Identify which cell holds the provided text, then report its [x, y] central coordinate. 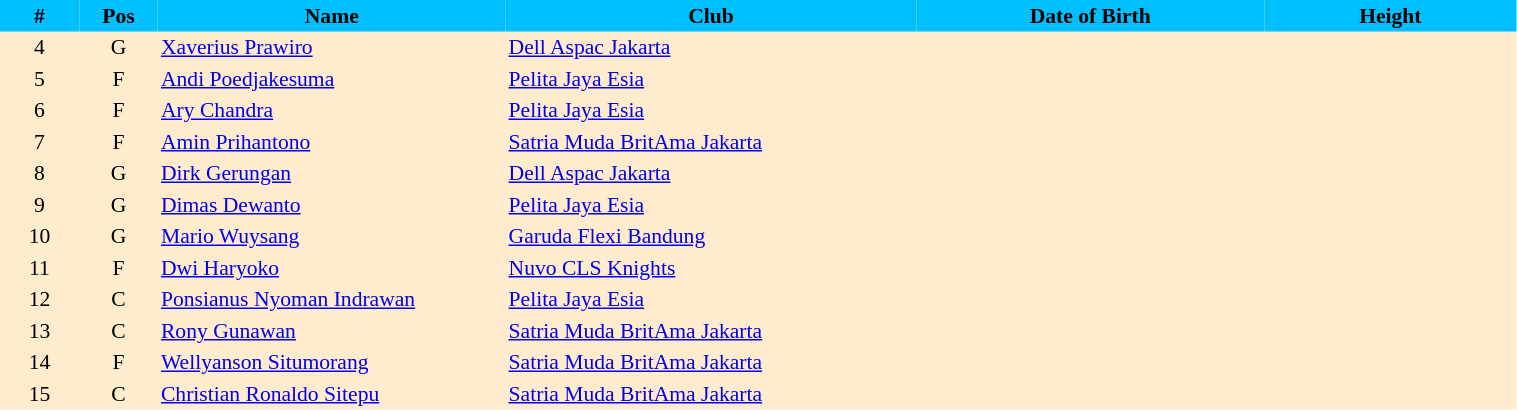
7 [40, 142]
Amin Prihantono [332, 142]
Nuvo CLS Knights [712, 268]
Ary Chandra [332, 110]
Height [1390, 16]
Wellyanson Situmorang [332, 362]
4 [40, 48]
6 [40, 110]
9 [40, 205]
8 [40, 174]
Mario Wuysang [332, 236]
Andi Poedjakesuma [332, 79]
Pos [118, 16]
5 [40, 79]
11 [40, 268]
15 [40, 394]
Dimas Dewanto [332, 205]
Name [332, 16]
Dirk Gerungan [332, 174]
12 [40, 300]
# [40, 16]
Date of Birth [1090, 16]
Dwi Haryoko [332, 268]
13 [40, 331]
14 [40, 362]
Xaverius Prawiro [332, 48]
Ponsianus Nyoman Indrawan [332, 300]
Garuda Flexi Bandung [712, 236]
10 [40, 236]
Club [712, 16]
Christian Ronaldo Sitepu [332, 394]
Rony Gunawan [332, 331]
